Detect which cell encompasses the target text, then output its [X, Y] center coordinate. 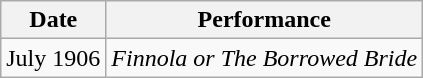
July 1906 [54, 58]
Date [54, 20]
Finnola or The Borrowed Bride [264, 58]
Performance [264, 20]
